Locate the cell with the specified text and output its [x, y] center coordinate. 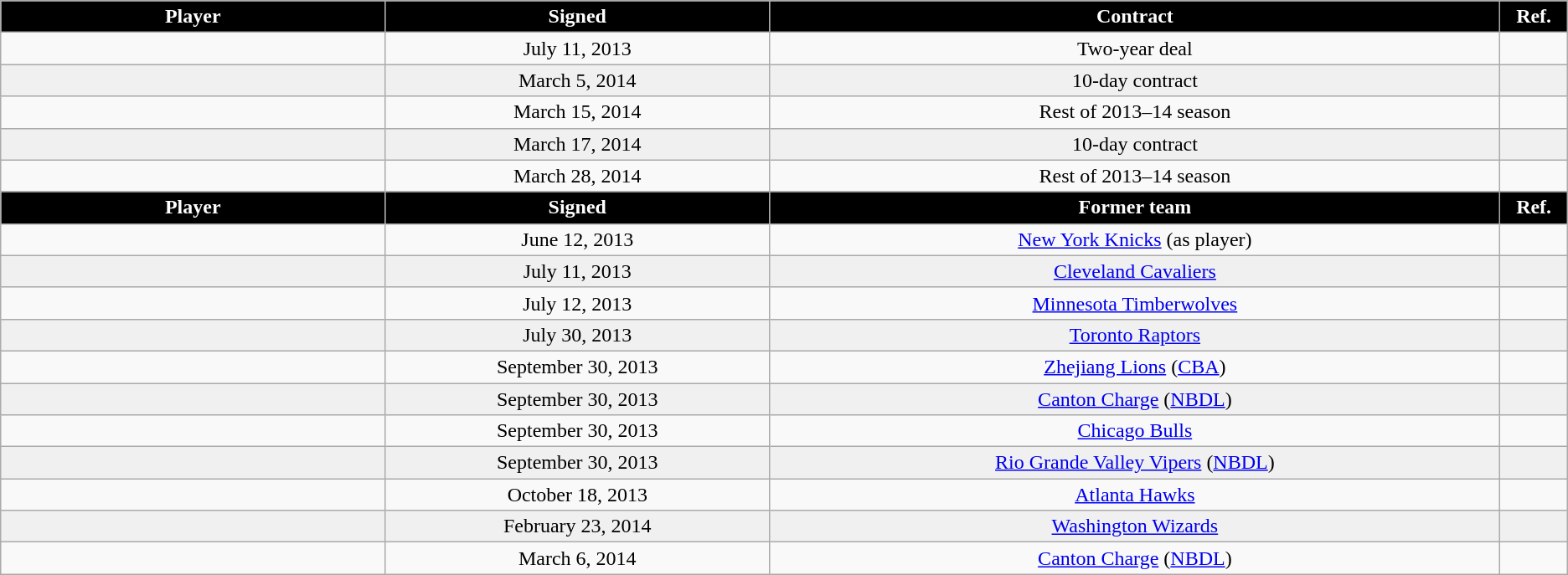
March 28, 2014 [578, 176]
Two-year deal [1135, 49]
Atlanta Hawks [1135, 495]
Rio Grande Valley Vipers (NBDL) [1135, 463]
March 6, 2014 [578, 558]
March 17, 2014 [578, 144]
Former team [1135, 208]
Contract [1135, 17]
March 5, 2014 [578, 80]
July 30, 2013 [578, 335]
New York Knicks (as player) [1135, 239]
Minnesota Timberwolves [1135, 303]
June 12, 2013 [578, 239]
March 15, 2014 [578, 112]
Chicago Bulls [1135, 431]
Washington Wizards [1135, 526]
February 23, 2014 [578, 526]
Zhejiang Lions (CBA) [1135, 367]
July 12, 2013 [578, 303]
Cleveland Cavaliers [1135, 271]
October 18, 2013 [578, 495]
Toronto Raptors [1135, 335]
